Identify which cell holds the provided text, then report its (X, Y) central coordinate. 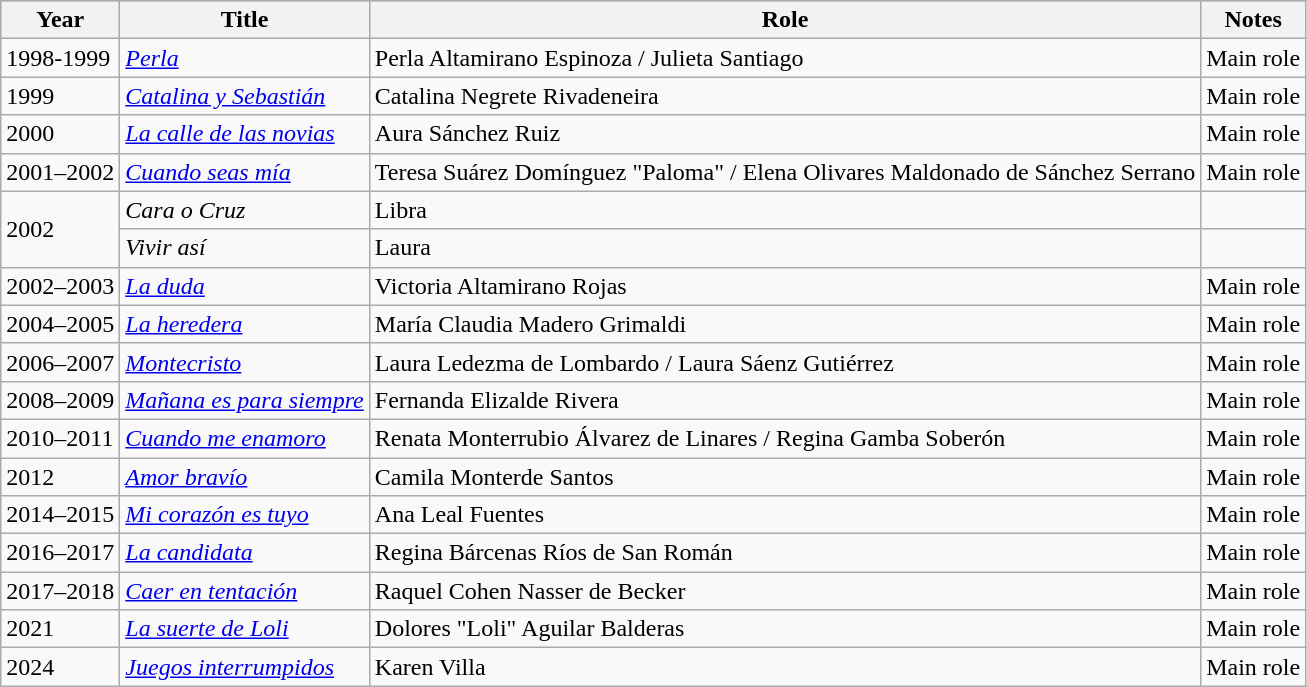
La heredera (244, 324)
Aura Sánchez Ruiz (784, 134)
La duda (244, 286)
Raquel Cohen Nasser de Becker (784, 591)
2010–2011 (60, 438)
Fernanda Elizalde Rivera (784, 400)
Title (244, 20)
2012 (60, 477)
Victoria Altamirano Rojas (784, 286)
María Claudia Madero Grimaldi (784, 324)
Caer en tentación (244, 591)
2004–2005 (60, 324)
Year (60, 20)
Cuando me enamoro (244, 438)
Karen Villa (784, 667)
2014–2015 (60, 515)
1999 (60, 96)
2017–2018 (60, 591)
2000 (60, 134)
Teresa Suárez Domínguez "Paloma" / Elena Olivares Maldonado de Sánchez Serrano (784, 172)
Mañana es para siempre (244, 400)
Laura (784, 248)
2008–2009 (60, 400)
Perla Altamirano Espinoza / Julieta Santiago (784, 58)
2001–2002 (60, 172)
Catalina y Sebastián (244, 96)
Ana Leal Fuentes (784, 515)
Notes (1254, 20)
Libra (784, 210)
Cuando seas mía (244, 172)
2002 (60, 229)
Amor bravío (244, 477)
2002–2003 (60, 286)
Camila Monterde Santos (784, 477)
Mi corazón es tuyo (244, 515)
2021 (60, 629)
Laura Ledezma de Lombardo / Laura Sáenz Gutiérrez (784, 362)
Regina Bárcenas Ríos de San Román (784, 553)
Catalina Negrete Rivadeneira (784, 96)
2006–2007 (60, 362)
1998-1999 (60, 58)
Cara o Cruz (244, 210)
La calle de las novias (244, 134)
Perla (244, 58)
Vivir así (244, 248)
Juegos interrumpidos (244, 667)
Dolores "Loli" Aguilar Balderas (784, 629)
Montecristo (244, 362)
2016–2017 (60, 553)
Renata Monterrubio Álvarez de Linares / Regina Gamba Soberón (784, 438)
2024 (60, 667)
Role (784, 20)
La suerte de Loli (244, 629)
La candidata (244, 553)
